Pinpoint the cell where the given text exists, returning its (x, y) midpoint coordinate. 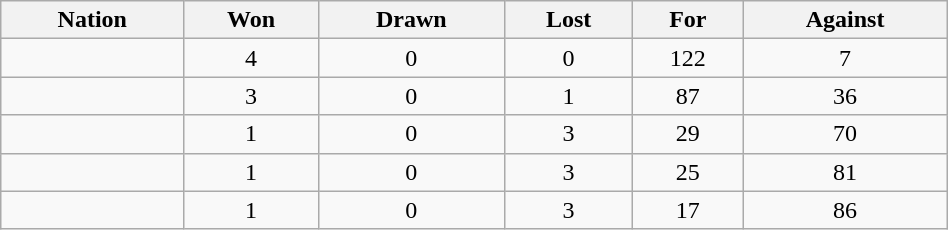
7 (845, 58)
Nation (92, 20)
Won (252, 20)
17 (688, 210)
81 (845, 172)
36 (845, 96)
87 (688, 96)
For (688, 20)
70 (845, 134)
122 (688, 58)
Lost (568, 20)
4 (252, 58)
29 (688, 134)
25 (688, 172)
Against (845, 20)
Drawn (411, 20)
86 (845, 210)
